For the text-containing cell, return its midpoint in [x, y] coordinate format. 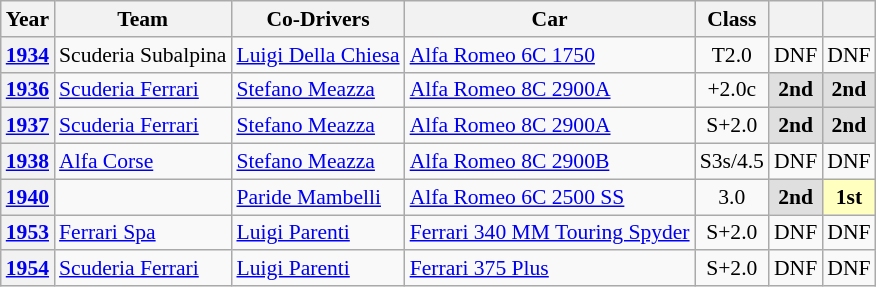
1954 [28, 269]
1940 [28, 197]
Ferrari 340 MM Touring Spyder [550, 233]
Co-Drivers [318, 19]
T2.0 [732, 55]
Alfa Romeo 8C 2900B [550, 162]
1937 [28, 126]
Scuderia Subalpina [142, 55]
+2.0c [732, 90]
Alfa Romeo 6C 1750 [550, 55]
1934 [28, 55]
1st [848, 197]
Ferrari Spa [142, 233]
1953 [28, 233]
Alfa Romeo 6C 2500 SS [550, 197]
Alfa Corse [142, 162]
1938 [28, 162]
3.0 [732, 197]
S3s/4.5 [732, 162]
Team [142, 19]
Paride Mambelli [318, 197]
Class [732, 19]
1936 [28, 90]
Year [28, 19]
Ferrari 375 Plus [550, 269]
Luigi Della Chiesa [318, 55]
Car [550, 19]
